Extract the (x, y) coordinate from the center of the cell holding the provided text.  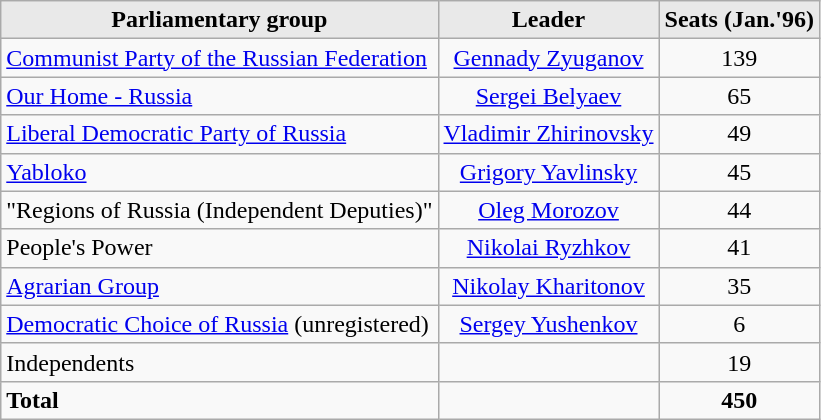
6 (739, 324)
Seats (Jan.'96) (739, 20)
Nikolay Kharitonov (548, 286)
Independents (220, 362)
35 (739, 286)
Sergey Yushenkov (548, 324)
45 (739, 172)
Leader (548, 20)
19 (739, 362)
Gennady Zyuganov (548, 58)
Communist Party of the Russian Federation (220, 58)
49 (739, 134)
Total (220, 400)
65 (739, 96)
139 (739, 58)
Agrarian Group (220, 286)
Liberal Democratic Party of Russia (220, 134)
Oleg Morozov (548, 210)
People's Power (220, 248)
Grigory Yavlinsky (548, 172)
Vladimir Zhirinovsky (548, 134)
41 (739, 248)
Yabloko (220, 172)
Parliamentary group (220, 20)
Sergei Belyaev (548, 96)
Our Home - Russia (220, 96)
Democratic Choice of Russia (unregistered) (220, 324)
450 (739, 400)
44 (739, 210)
Nikolai Ryzhkov (548, 248)
"Regions of Russia (Independent Deputies)" (220, 210)
